Return (X, Y) of the center of cell containing provided text 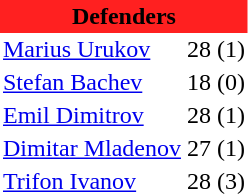
Marius Urukov (92, 50)
Emil Dimitrov (92, 116)
(0) (231, 82)
Stefan Bachev (92, 82)
Dimitar Mladenov (92, 148)
18 (199, 82)
27 (199, 148)
Defenders (124, 16)
